Extract the (x, y) coordinate from the center of the cell holding the provided text.  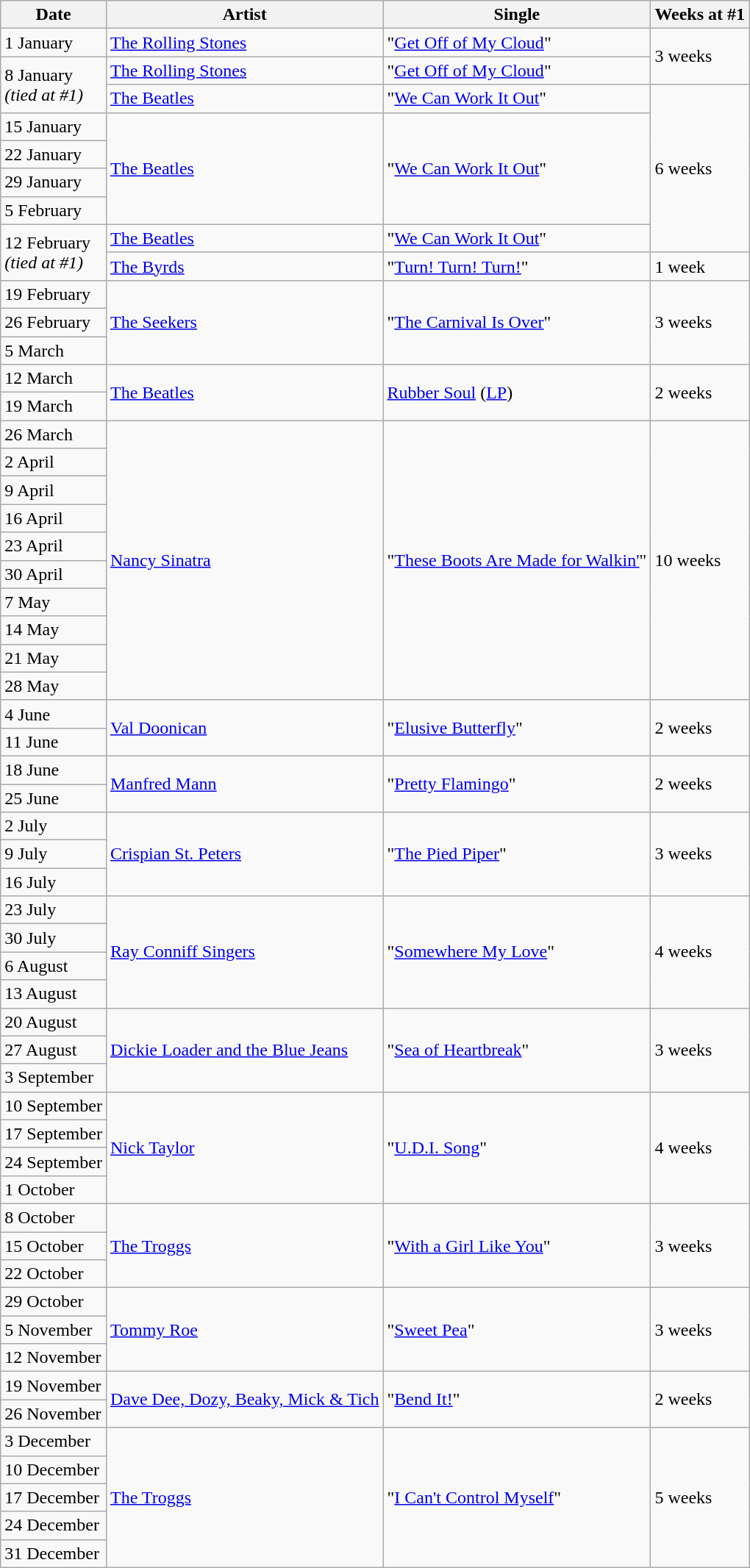
5 March (54, 351)
15 October (54, 1246)
16 July (54, 882)
24 September (54, 1161)
17 December (54, 1497)
30 April (54, 574)
27 August (54, 1050)
Single (517, 15)
19 February (54, 294)
Dave Dee, Dozy, Beaky, Mick & Tich (244, 1400)
12 February(tied at #1) (54, 252)
24 December (54, 1525)
28 May (54, 686)
18 June (54, 770)
15 January (54, 126)
"With a Girl Like You" (517, 1245)
1 October (54, 1189)
30 July (54, 938)
26 March (54, 434)
31 December (54, 1553)
Date (54, 15)
9 July (54, 854)
1 January (54, 43)
6 weeks (700, 168)
12 November (54, 1358)
8 October (54, 1217)
Artist (244, 15)
21 May (54, 658)
23 July (54, 910)
5 November (54, 1330)
19 March (54, 407)
19 November (54, 1386)
The Seekers (244, 322)
Val Doonican (244, 728)
Nick Taylor (244, 1148)
Nancy Sinatra (244, 560)
"Pretty Flamingo" (517, 784)
5 weeks (700, 1497)
Rubber Soul (LP) (517, 393)
23 April (54, 546)
"I Can't Control Myself" (517, 1497)
22 January (54, 154)
10 September (54, 1106)
3 December (54, 1442)
8 January(tied at #1) (54, 85)
5 February (54, 210)
"The Pied Piper" (517, 854)
10 December (54, 1469)
"Sweet Pea" (517, 1330)
26 February (54, 322)
13 August (54, 994)
Weeks at #1 (700, 15)
17 September (54, 1134)
Dickie Loader and the Blue Jeans (244, 1050)
"The Carnival Is Over" (517, 322)
"Bend It!" (517, 1400)
26 November (54, 1414)
"U.D.I. Song" (517, 1148)
11 June (54, 742)
"Sea of Heartbreak" (517, 1050)
25 June (54, 798)
12 March (54, 379)
"Somewhere My Love" (517, 952)
2 July (54, 826)
"Elusive Butterfly" (517, 728)
14 May (54, 630)
"Turn! Turn! Turn!" (517, 266)
7 May (54, 602)
The Byrds (244, 266)
20 August (54, 1022)
4 June (54, 714)
2 April (54, 462)
Tommy Roe (244, 1330)
1 week (700, 266)
22 October (54, 1274)
Manfred Mann (244, 784)
"These Boots Are Made for Walkin'" (517, 560)
9 April (54, 490)
29 October (54, 1302)
Ray Conniff Singers (244, 952)
10 weeks (700, 560)
6 August (54, 966)
3 September (54, 1078)
29 January (54, 182)
16 April (54, 518)
Crispian St. Peters (244, 854)
